Return [X, Y] of the center of cell containing provided text 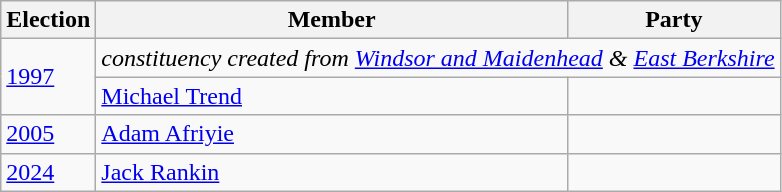
Party [674, 20]
2024 [48, 172]
Member [332, 20]
Michael Trend [332, 96]
Adam Afriyie [332, 134]
1997 [48, 77]
2005 [48, 134]
constituency created from Windsor and Maidenhead & East Berkshire [438, 58]
Jack Rankin [332, 172]
Election [48, 20]
